Return the (x, y) coordinate for the center point of the cell that contains the specified text.  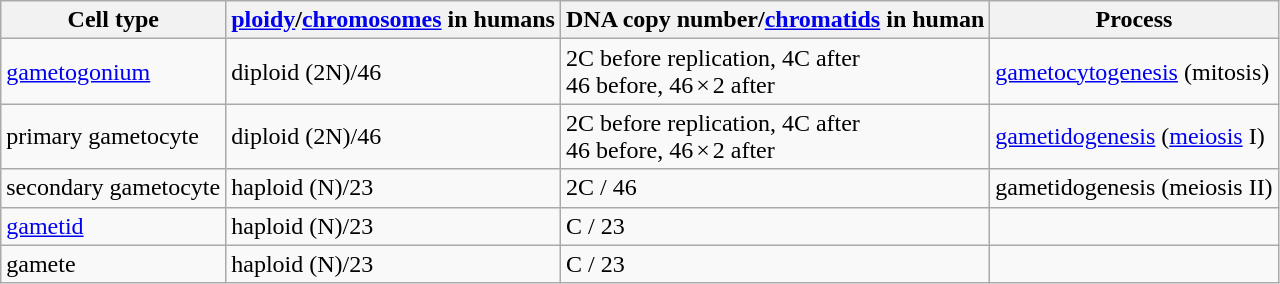
secondary gametocyte (114, 188)
gametid (114, 226)
gametidogenesis (meiosis II) (1134, 188)
Process (1134, 20)
gametogonium (114, 72)
Cell type (114, 20)
gamete (114, 264)
gametidogenesis (meiosis I) (1134, 136)
primary gametocyte (114, 136)
gametocytogenesis (mitosis) (1134, 72)
2C / 46 (774, 188)
DNA copy number/chromatids in human (774, 20)
ploidy/chromosomes in humans (394, 20)
